Determine the [x, y] coordinate at the center of the cell enclosing the given text.  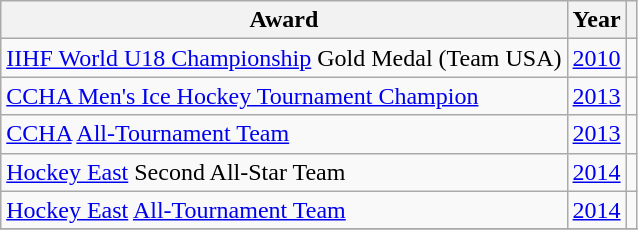
CCHA All-Tournament Team [284, 134]
CCHA Men's Ice Hockey Tournament Champion [284, 96]
Year [596, 20]
Hockey East Second All-Star Team [284, 172]
IIHF World U18 Championship Gold Medal (Team USA) [284, 58]
Award [284, 20]
2010 [596, 58]
Hockey East All-Tournament Team [284, 210]
